Provide the (x, y) coordinate of the cell's center where the given text is located.  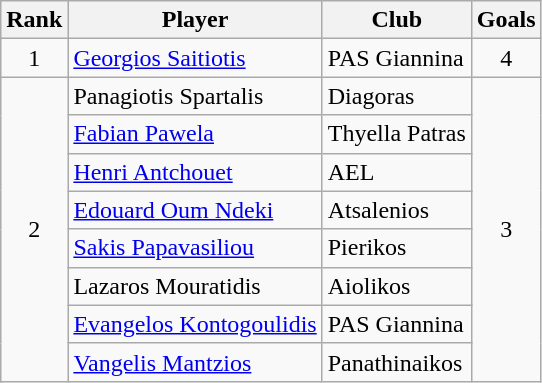
Sakis Papavasiliou (195, 248)
AEL (396, 172)
Evangelos Kontogoulidis (195, 324)
Georgios Saitiotis (195, 58)
Lazaros Mouratidis (195, 286)
Henri Antchouet (195, 172)
Edouard Oum Ndeki (195, 210)
Pierikos (396, 248)
1 (34, 58)
Thyella Patras (396, 134)
Rank (34, 20)
Goals (506, 20)
Vangelis Mantzios (195, 362)
Panathinaikos (396, 362)
Atsalenios (396, 210)
4 (506, 58)
Player (195, 20)
Fabian Pawela (195, 134)
Aiolikos (396, 286)
3 (506, 229)
Panagiotis Spartalis (195, 96)
Diagoras (396, 96)
Club (396, 20)
2 (34, 229)
